Find where the given text appears and provide that cell's center as [X, Y] coordinate. 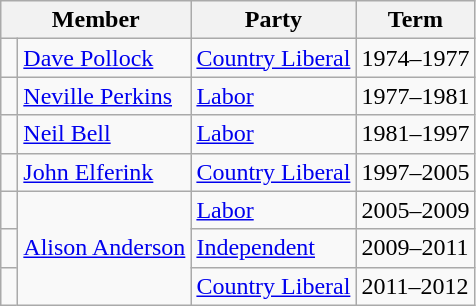
2011–2012 [416, 286]
2005–2009 [416, 210]
Member [96, 20]
1997–2005 [416, 172]
Independent [274, 248]
1981–1997 [416, 134]
Neil Bell [104, 134]
Dave Pollock [104, 58]
2009–2011 [416, 248]
1977–1981 [416, 96]
John Elferink [104, 172]
Term [416, 20]
Party [274, 20]
1974–1977 [416, 58]
Alison Anderson [104, 248]
Neville Perkins [104, 96]
